Output the (x, y) coordinate of the center of the cell containing the given text.  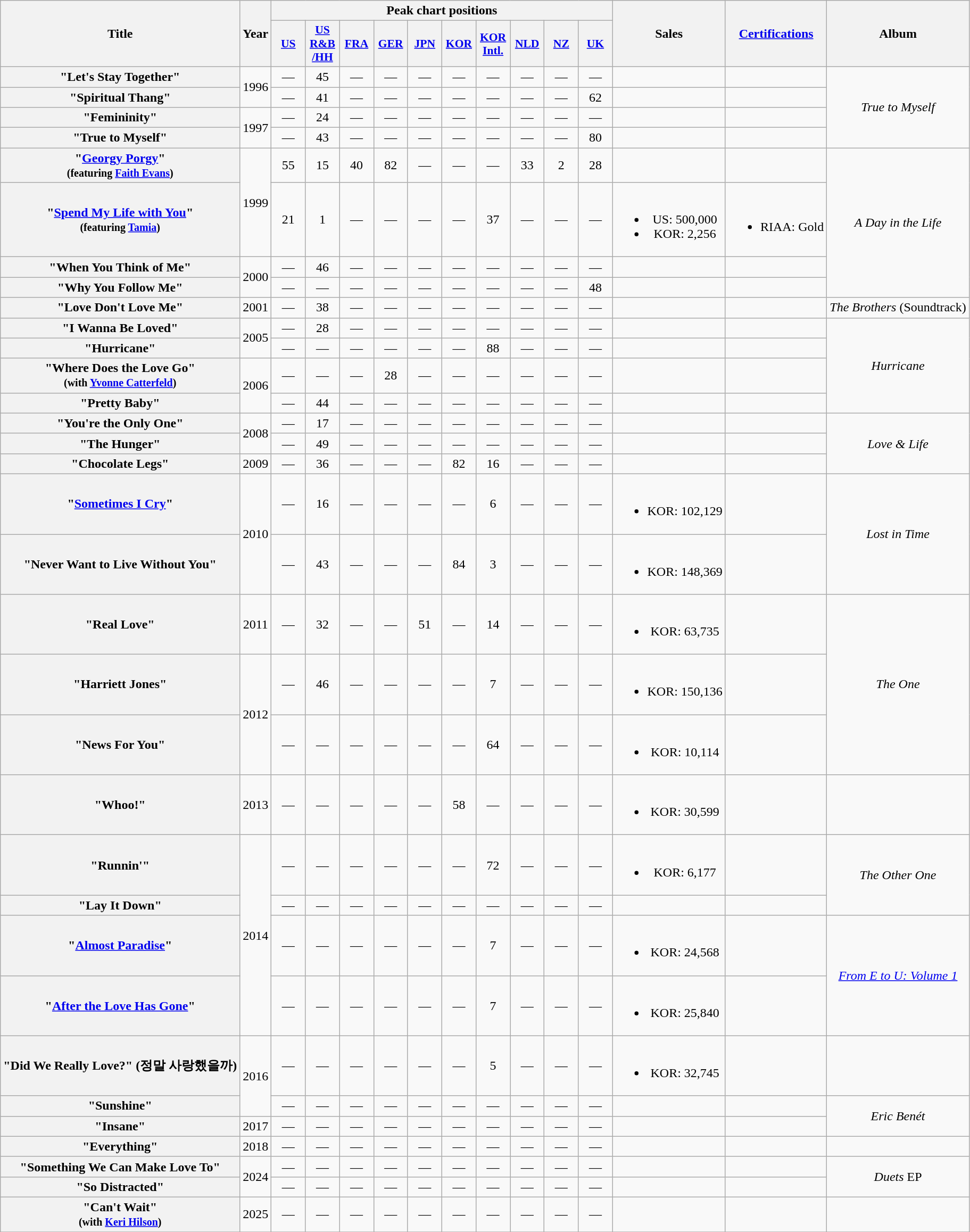
33 (527, 165)
Sales (669, 34)
2008 (255, 433)
"Runnin'" (120, 865)
"Sunshine" (120, 1106)
NLD (527, 44)
64 (493, 745)
40 (357, 165)
UK (595, 44)
Eric Benét (898, 1116)
A Day in the Life (898, 222)
"Real Love" (120, 625)
"The Hunger" (120, 443)
True to Myself (898, 107)
KOR: 150,136 (669, 684)
"Lay It Down" (120, 905)
"Something We Can Make Love To" (120, 1167)
14 (493, 625)
2010 (255, 534)
45 (322, 77)
1997 (255, 128)
KOR: 10,114 (669, 745)
From E to U: Volume 1 (898, 975)
"Pretty Baby" (120, 403)
48 (595, 287)
Certifications (776, 34)
"Everything" (120, 1146)
JPN (425, 44)
Album (898, 34)
2017 (255, 1126)
Lost in Time (898, 534)
5 (493, 1065)
2001 (255, 308)
55 (288, 165)
2024 (255, 1177)
USR&B/HH (322, 44)
"Where Does the Love Go"(with Yvonne Catterfeld) (120, 376)
2000 (255, 277)
KOR: 32,745 (669, 1065)
2005 (255, 338)
2025 (255, 1214)
"True to Myself" (120, 138)
KOR: 102,129 (669, 503)
1999 (255, 202)
"Georgy Porgy"(featuring Faith Evans) (120, 165)
The One (898, 684)
6 (493, 503)
"Insane" (120, 1126)
FRA (357, 44)
"Hurricane" (120, 348)
KOR (459, 44)
NZ (561, 44)
"After the Love Has Gone" (120, 1006)
2016 (255, 1076)
72 (493, 865)
"Whoo!" (120, 805)
84 (459, 564)
US: 500,000KOR: 2,256 (669, 220)
88 (493, 348)
"Can't Wait"(with Keri Hilson) (120, 1214)
Hurricane (898, 365)
RIAA: Gold (776, 220)
3 (493, 564)
"Harriett Jones" (120, 684)
"Chocolate Legs" (120, 464)
US (288, 44)
KOR: 25,840 (669, 1006)
49 (322, 443)
Love & Life (898, 443)
17 (322, 423)
"Spend My Life with You"(featuring Tamia) (120, 220)
1 (322, 220)
2012 (255, 715)
The Other One (898, 875)
"Never Want to Live Without You" (120, 564)
KOR: 148,369 (669, 564)
21 (288, 220)
58 (459, 805)
2013 (255, 805)
44 (322, 403)
2018 (255, 1146)
"Spiritual Thang" (120, 97)
"News For You" (120, 745)
KOR: 30,599 (669, 805)
Duets EP (898, 1177)
2006 (255, 385)
"Sometimes I Cry" (120, 503)
36 (322, 464)
KOR: 24,568 (669, 945)
2014 (255, 936)
"You're the Only One" (120, 423)
2 (561, 165)
51 (425, 625)
24 (322, 118)
80 (595, 138)
Year (255, 34)
KOR: 63,735 (669, 625)
"I Wanna Be Loved" (120, 328)
The Brothers (Soundtrack) (898, 308)
Title (120, 34)
38 (322, 308)
15 (322, 165)
32 (322, 625)
2009 (255, 464)
KORIntl. (493, 44)
"When You Think of Me" (120, 267)
GER (391, 44)
"Femininity" (120, 118)
"Did We Really Love?" (정말 사랑했을까) (120, 1065)
2011 (255, 625)
Peak chart positions (442, 11)
"Let's Stay Together" (120, 77)
41 (322, 97)
"So Distracted" (120, 1187)
KOR: 6,177 (669, 865)
62 (595, 97)
"Love Don't Love Me" (120, 308)
37 (493, 220)
"Why You Follow Me" (120, 287)
"Almost Paradise" (120, 945)
1996 (255, 87)
